Return the [x, y] coordinate for the center point of the cell that contains the specified text.  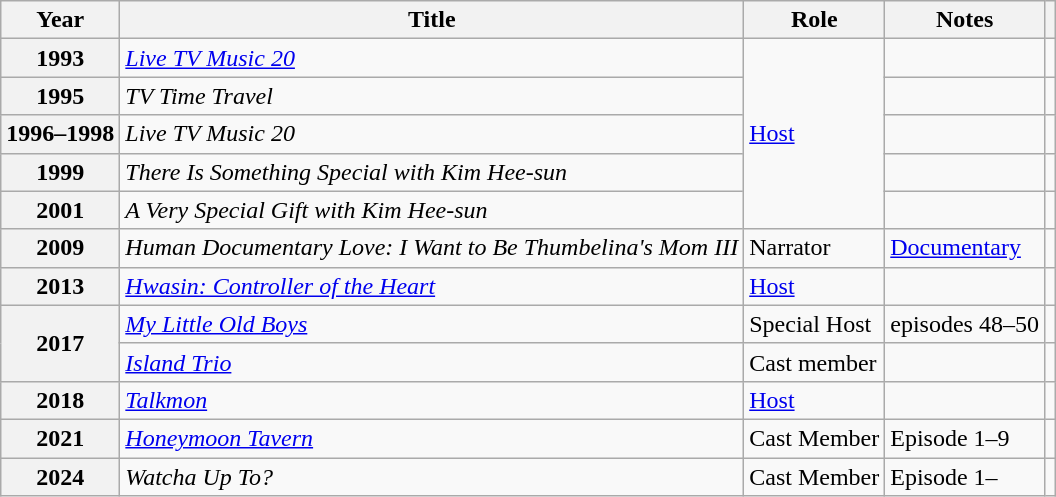
episodes 48–50 [965, 324]
Hwasin: Controller of the Heart [432, 286]
1999 [60, 172]
1996–1998 [60, 134]
Year [60, 20]
Episode 1– [965, 477]
2021 [60, 438]
2001 [60, 210]
2017 [60, 343]
1995 [60, 96]
Narrator [814, 248]
Talkmon [432, 400]
Notes [965, 20]
Island Trio [432, 362]
Documentary [965, 248]
Cast member [814, 362]
Episode 1–9 [965, 438]
Watcha Up To? [432, 477]
Human Documentary Love: I Want to Be Thumbelina's Mom III [432, 248]
TV Time Travel [432, 96]
Honeymoon Tavern [432, 438]
There Is Something Special with Kim Hee-sun [432, 172]
2018 [60, 400]
2009 [60, 248]
1993 [60, 58]
My Little Old Boys [432, 324]
A Very Special Gift with Kim Hee-sun [432, 210]
Title [432, 20]
2024 [60, 477]
2013 [60, 286]
Role [814, 20]
Special Host [814, 324]
